Locate the cell with the specified text and output its (x, y) center coordinate. 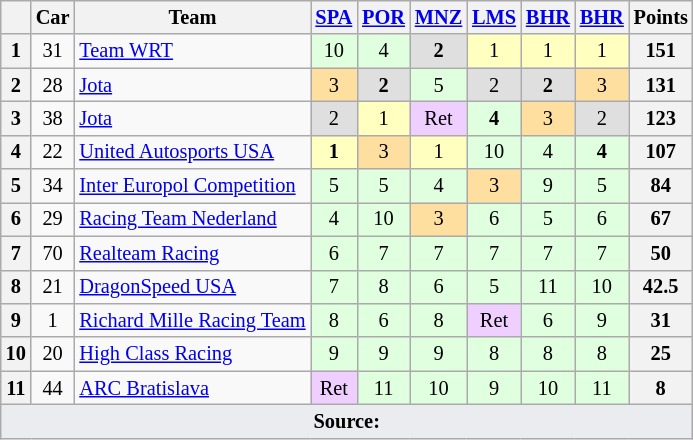
Racing Team Nederland (192, 219)
38 (53, 118)
123 (661, 118)
United Autosports USA (192, 152)
MNZ (438, 17)
34 (53, 186)
50 (661, 253)
Source: (347, 421)
70 (53, 253)
Points (661, 17)
Realteam Racing (192, 253)
22 (53, 152)
131 (661, 85)
25 (661, 354)
POR (384, 17)
DragonSpeed USA (192, 287)
SPA (334, 17)
28 (53, 85)
21 (53, 287)
29 (53, 219)
42.5 (661, 287)
44 (53, 388)
67 (661, 219)
ARC Bratislava (192, 388)
High Class Racing (192, 354)
LMS (494, 17)
151 (661, 51)
Inter Europol Competition (192, 186)
107 (661, 152)
Richard Mille Racing Team (192, 320)
Team WRT (192, 51)
84 (661, 186)
Car (53, 17)
20 (53, 354)
Team (192, 17)
